Output the (x, y) coordinate of the center of the cell containing the given text.  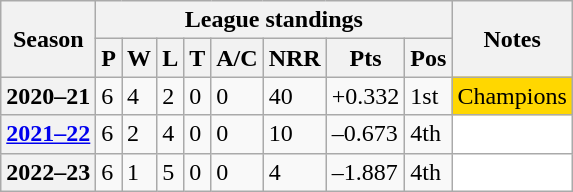
10 (294, 134)
1st (428, 96)
Season (48, 39)
T (198, 58)
League standings (274, 20)
2022–23 (48, 172)
P (109, 58)
–1.887 (366, 172)
Pos (428, 58)
40 (294, 96)
–0.673 (366, 134)
+0.332 (366, 96)
NRR (294, 58)
W (140, 58)
L (170, 58)
2021–22 (48, 134)
1 (140, 172)
Pts (366, 58)
Notes (512, 39)
5 (170, 172)
A/C (237, 58)
2020–21 (48, 96)
Champions (512, 96)
